Output the (x, y) coordinate of the center of the cell containing the given text.  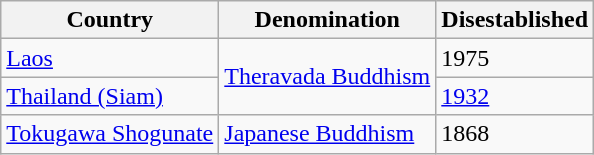
Denomination (328, 20)
Tokugawa Shogunate (110, 134)
Thailand (Siam) (110, 96)
1932 (515, 96)
Disestablished (515, 20)
1868 (515, 134)
Theravada Buddhism (328, 77)
Laos (110, 58)
1975 (515, 58)
Country (110, 20)
Japanese Buddhism (328, 134)
